Pinpoint the cell where the given text exists, returning its [x, y] midpoint coordinate. 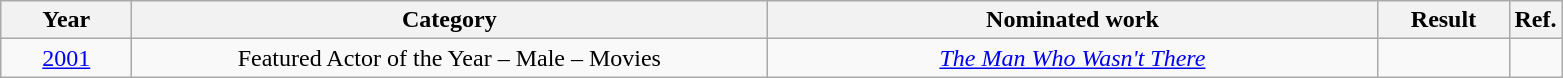
Category [450, 20]
Year [66, 20]
2001 [66, 58]
Featured Actor of the Year – Male – Movies [450, 58]
Nominated work [1072, 20]
The Man Who Wasn't There [1072, 58]
Result [1444, 20]
Ref. [1536, 20]
